Locate the cell with the specified text and output its (x, y) center coordinate. 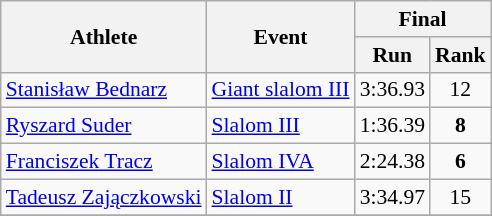
3:36.93 (392, 90)
8 (460, 126)
Slalom III (281, 126)
Stanisław Bednarz (104, 90)
12 (460, 90)
Rank (460, 55)
Giant slalom III (281, 90)
15 (460, 197)
Ryszard Suder (104, 126)
Event (281, 36)
Tadeusz Zajączkowski (104, 197)
3:34.97 (392, 197)
1:36.39 (392, 126)
2:24.38 (392, 162)
6 (460, 162)
Slalom II (281, 197)
Run (392, 55)
Franciszek Tracz (104, 162)
Athlete (104, 36)
Slalom IVA (281, 162)
Final (423, 19)
